Determine the (X, Y) coordinate at the center of the cell enclosing the given text.  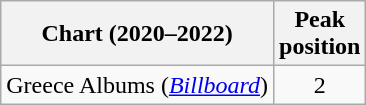
2 (320, 85)
Peak position (320, 34)
Chart (2020–2022) (138, 34)
Greece Albums (Billboard) (138, 85)
